For the text-containing cell, return its midpoint in [x, y] coordinate format. 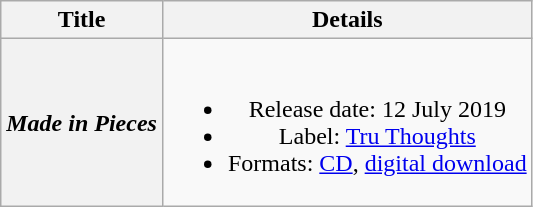
Release date: 12 July 2019Label: Tru ThoughtsFormats: CD, digital download [347, 122]
Made in Pieces [82, 122]
Details [347, 20]
Title [82, 20]
